Find where the given text appears and provide that cell's center as (x, y) coordinate. 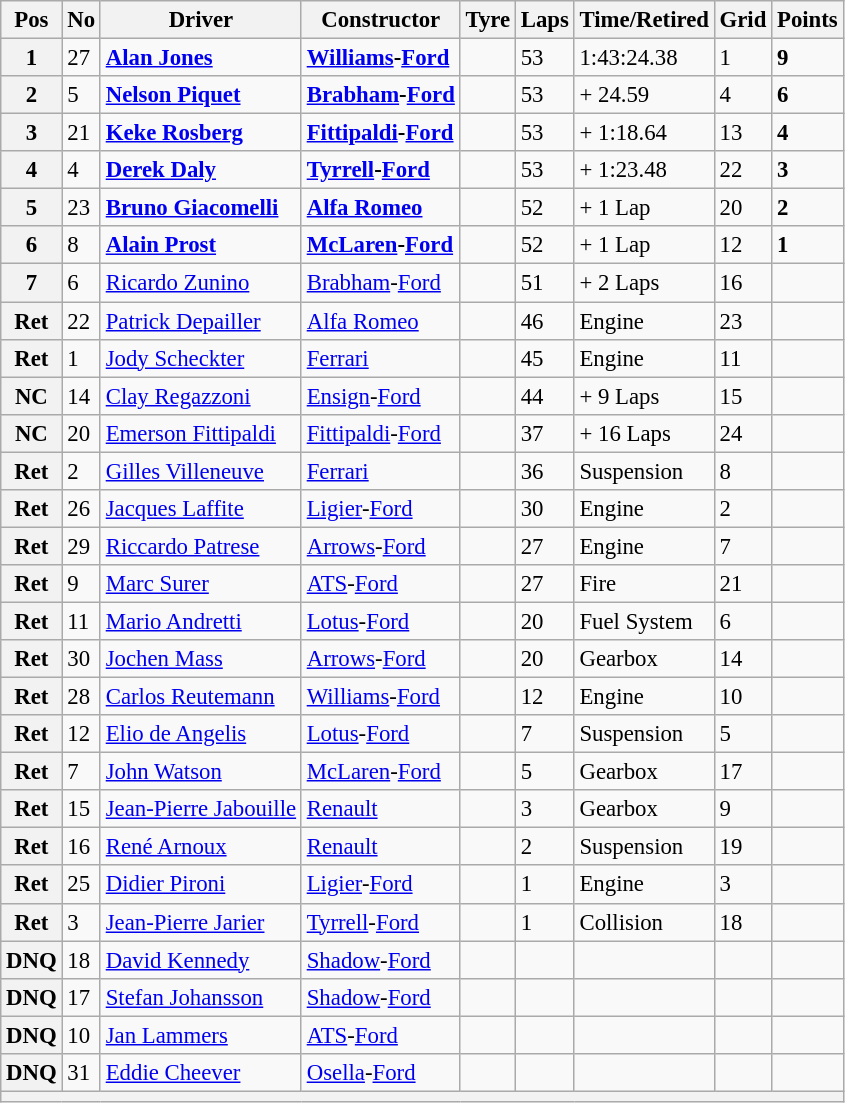
Jody Scheckter (200, 358)
+ 1:18.64 (644, 133)
36 (544, 471)
Elio de Angelis (200, 734)
Fire (644, 584)
Stefan Johansson (200, 997)
Eddie Cheever (200, 1073)
Laps (544, 20)
Derek Daly (200, 170)
+ 2 Laps (644, 283)
46 (544, 321)
Pos (32, 20)
Alan Jones (200, 58)
Osella-Ford (380, 1073)
No (81, 20)
Emerson Fittipaldi (200, 433)
13 (742, 133)
+ 1:23.48 (644, 170)
45 (544, 358)
Collision (644, 922)
Keke Rosberg (200, 133)
37 (544, 433)
19 (742, 847)
+ 9 Laps (644, 396)
51 (544, 283)
Jean-Pierre Jarier (200, 922)
+ 24.59 (644, 95)
Didier Pironi (200, 885)
1:43:24.38 (644, 58)
Mario Andretti (200, 621)
Alain Prost (200, 245)
Ensign-Ford (380, 396)
24 (742, 433)
Constructor (380, 20)
Nelson Piquet (200, 95)
44 (544, 396)
Riccardo Patrese (200, 546)
25 (81, 885)
Fuel System (644, 621)
Points (808, 20)
Jan Lammers (200, 1035)
Gilles Villeneuve (200, 471)
Marc Surer (200, 584)
Jacques Laffite (200, 509)
26 (81, 509)
Tyre (488, 20)
Driver (200, 20)
29 (81, 546)
Jean-Pierre Jabouille (200, 809)
Ricardo Zunino (200, 283)
Patrick Depailler (200, 321)
28 (81, 697)
Carlos Reutemann (200, 697)
John Watson (200, 772)
Clay Regazzoni (200, 396)
David Kennedy (200, 960)
+ 16 Laps (644, 433)
Grid (742, 20)
31 (81, 1073)
Time/Retired (644, 20)
Bruno Giacomelli (200, 208)
René Arnoux (200, 847)
Jochen Mass (200, 659)
